Detect which cell encompasses the target text, then output its (x, y) center coordinate. 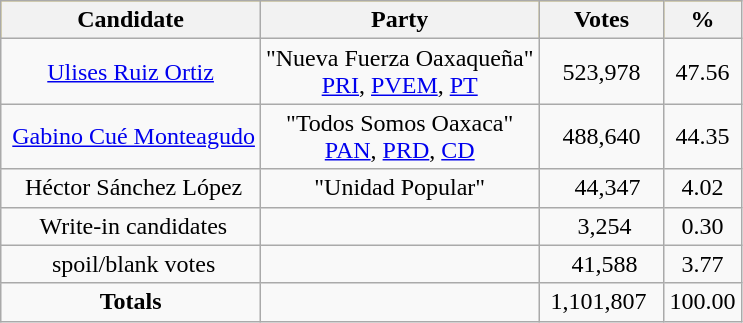
Party (400, 20)
488,640 (602, 136)
"Todos Somos Oaxaca"PAN, PRD, CD (400, 136)
41,588 (602, 264)
3,254 (602, 226)
100.00 (702, 302)
3.77 (702, 264)
47.56 (702, 72)
44,347 (602, 188)
1,101,807 (602, 302)
Ulises Ruiz Ortiz (131, 72)
Héctor Sánchez López (131, 188)
spoil/blank votes (131, 264)
"Nueva Fuerza Oaxaqueña" PRI, PVEM, PT (400, 72)
Write-in candidates (131, 226)
Candidate (131, 20)
44.35 (702, 136)
Gabino Cué Monteagudo (131, 136)
Totals (131, 302)
"Unidad Popular" (400, 188)
0.30 (702, 226)
523,978 (602, 72)
4.02 (702, 188)
% (702, 20)
Votes (602, 20)
